Extract the (x, y) coordinate from the center of the cell holding the provided text.  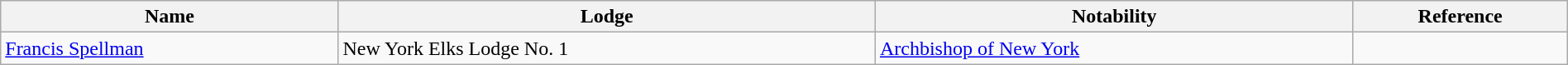
New York Elks Lodge No. 1 (607, 48)
Lodge (607, 17)
Archbishop of New York (1114, 48)
Name (170, 17)
Francis Spellman (170, 48)
Notability (1114, 17)
Reference (1460, 17)
